Search for the cell housing the specified text and yield its (x, y) center coordinate. 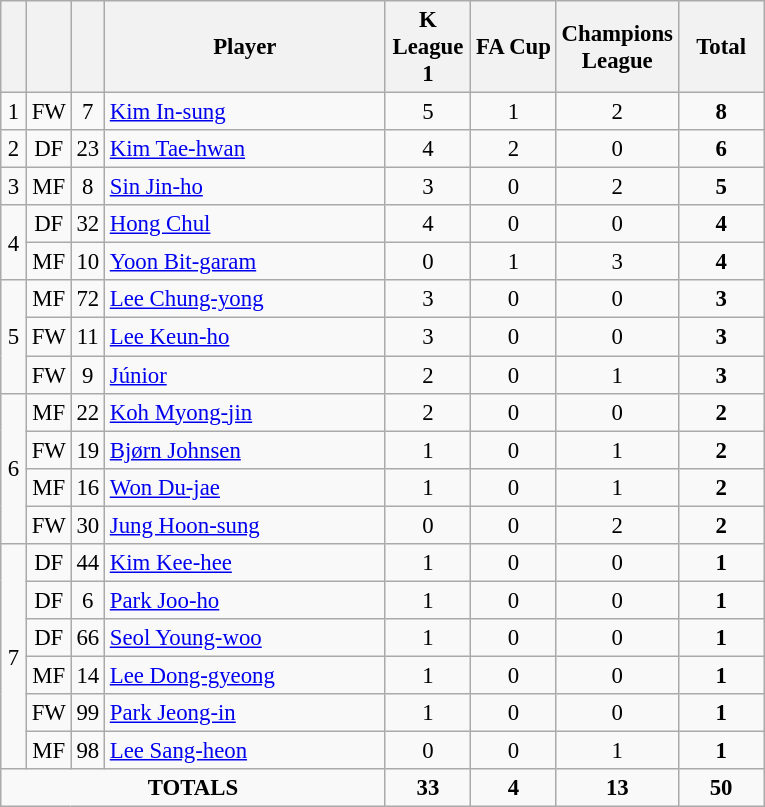
FA Cup (514, 47)
Player (244, 47)
Lee Dong-gyeong (244, 675)
Jung Hoon-sung (244, 525)
11 (88, 337)
Hong Chul (244, 224)
Park Joo-ho (244, 600)
Total (721, 47)
13 (617, 788)
23 (88, 149)
99 (88, 713)
98 (88, 751)
22 (88, 412)
Júnior (244, 375)
30 (88, 525)
Kim Kee-hee (244, 563)
Park Jeong-in (244, 713)
Yoon Bit-garam (244, 262)
K League 1 (428, 47)
Seol Young-woo (244, 638)
50 (721, 788)
Kim In-sung (244, 112)
Won Du-jae (244, 487)
16 (88, 487)
Lee Chung-yong (244, 299)
Bjørn Johnsen (244, 450)
Champions League (617, 47)
33 (428, 788)
19 (88, 450)
Lee Keun-ho (244, 337)
32 (88, 224)
Lee Sang-heon (244, 751)
10 (88, 262)
14 (88, 675)
Sin Jin-ho (244, 187)
44 (88, 563)
TOTALS (193, 788)
9 (88, 375)
Koh Myong-jin (244, 412)
Kim Tae-hwan (244, 149)
72 (88, 299)
66 (88, 638)
